Locate the cell with the specified text and output its (x, y) center coordinate. 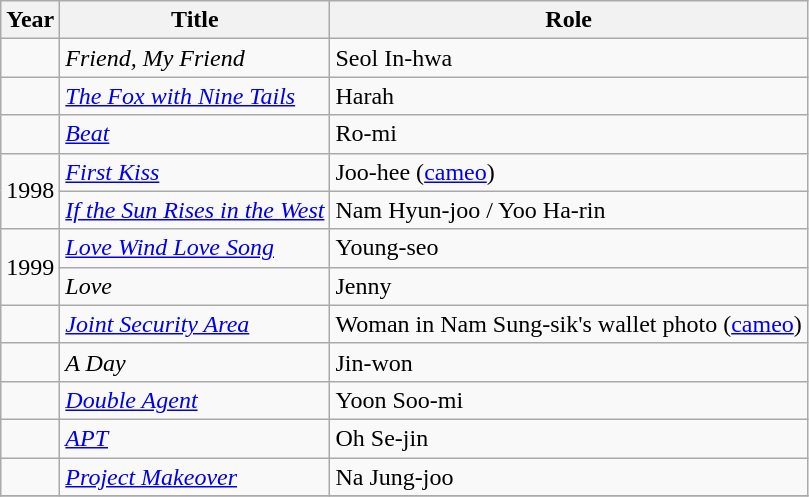
Nam Hyun-joo / Yoo Ha-rin (568, 210)
Joint Security Area (195, 324)
Title (195, 20)
Double Agent (195, 400)
Yoon Soo-mi (568, 400)
Love Wind Love Song (195, 248)
1999 (30, 267)
Joo-hee (cameo) (568, 172)
APT (195, 438)
The Fox with Nine Tails (195, 96)
Ro-mi (568, 134)
Friend, My Friend (195, 58)
First Kiss (195, 172)
Young-seo (568, 248)
If the Sun Rises in the West (195, 210)
Love (195, 286)
Harah (568, 96)
Jin-won (568, 362)
Na Jung-joo (568, 477)
1998 (30, 191)
A Day (195, 362)
Role (568, 20)
Beat (195, 134)
Project Makeover (195, 477)
Seol In-hwa (568, 58)
Oh Se-jin (568, 438)
Woman in Nam Sung-sik's wallet photo (cameo) (568, 324)
Year (30, 20)
Jenny (568, 286)
